Output the [X, Y] coordinate of the center of the cell containing the given text.  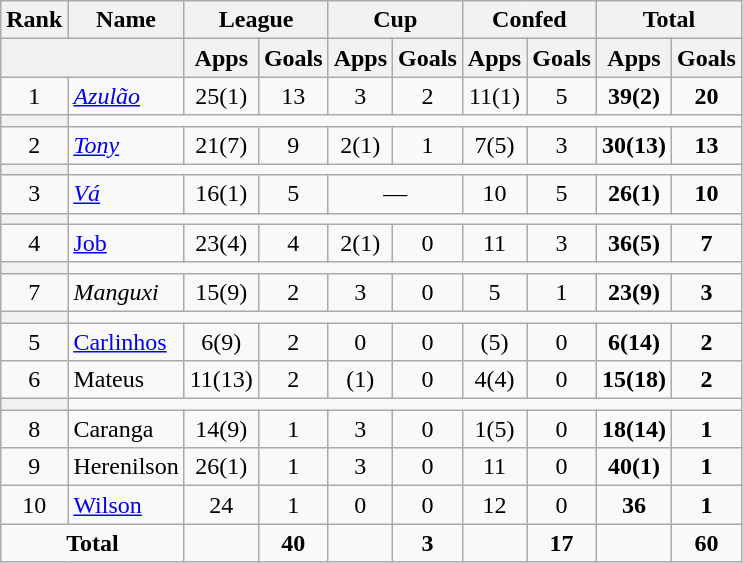
6(9) [221, 341]
11(13) [221, 380]
23(9) [634, 292]
Vá [126, 194]
6(14) [634, 341]
(1) [360, 380]
39(2) [634, 96]
36 [634, 505]
Azulão [126, 96]
30(13) [634, 145]
25(1) [221, 96]
Rank [34, 20]
Manguxi [126, 292]
23(4) [221, 243]
1(5) [494, 429]
Job [126, 243]
40 [293, 543]
4(4) [494, 380]
12 [494, 505]
36(5) [634, 243]
Carlinhos [126, 341]
Herenilson [126, 467]
(5) [494, 341]
15(18) [634, 380]
14(9) [221, 429]
15(9) [221, 292]
60 [707, 543]
League [256, 20]
Name [126, 20]
6 [34, 380]
— [395, 194]
16(1) [221, 194]
21(7) [221, 145]
Caranga [126, 429]
Mateus [126, 380]
17 [562, 543]
Confed [529, 20]
11(1) [494, 96]
7(5) [494, 145]
40(1) [634, 467]
18(14) [634, 429]
24 [221, 505]
Wilson [126, 505]
20 [707, 96]
Tony [126, 145]
Cup [395, 20]
8 [34, 429]
